Return the [X, Y] coordinate for the center point of the cell that contains the specified text.  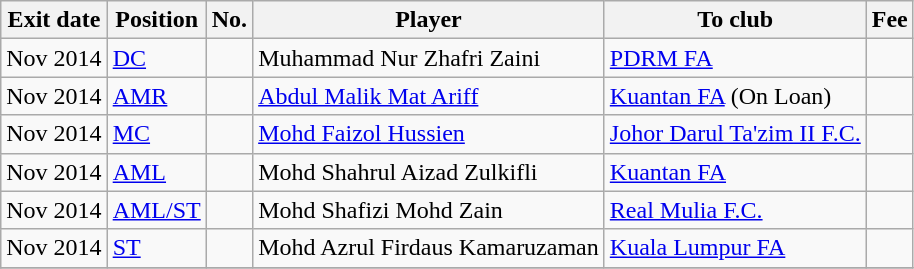
AMR [156, 96]
Mohd Shafizi Mohd Zain [429, 210]
AML/ST [156, 210]
Player [429, 20]
No. [229, 20]
Abdul Malik Mat Ariff [429, 96]
Position [156, 20]
PDRM FA [735, 58]
Mohd Azrul Firdaus Kamaruzaman [429, 248]
ST [156, 248]
To club [735, 20]
Mohd Faizol Hussien [429, 134]
AML [156, 172]
Fee [890, 20]
Mohd Shahrul Aizad Zulkifli [429, 172]
Muhammad Nur Zhafri Zaini [429, 58]
Exit date [54, 20]
Kuantan FA (On Loan) [735, 96]
Real Mulia F.C. [735, 210]
DC [156, 58]
Kuantan FA [735, 172]
Johor Darul Ta'zim II F.C. [735, 134]
Kuala Lumpur FA [735, 248]
MC [156, 134]
